Extract the [X, Y] coordinate from the center of the cell holding the provided text.  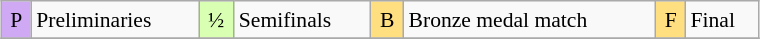
Preliminaries [114, 20]
Bronze medal match [530, 20]
P [17, 20]
B [388, 20]
½ [216, 20]
F [671, 20]
Final [722, 20]
Semifinals [302, 20]
